Identify which cell holds the provided text, then report its (X, Y) central coordinate. 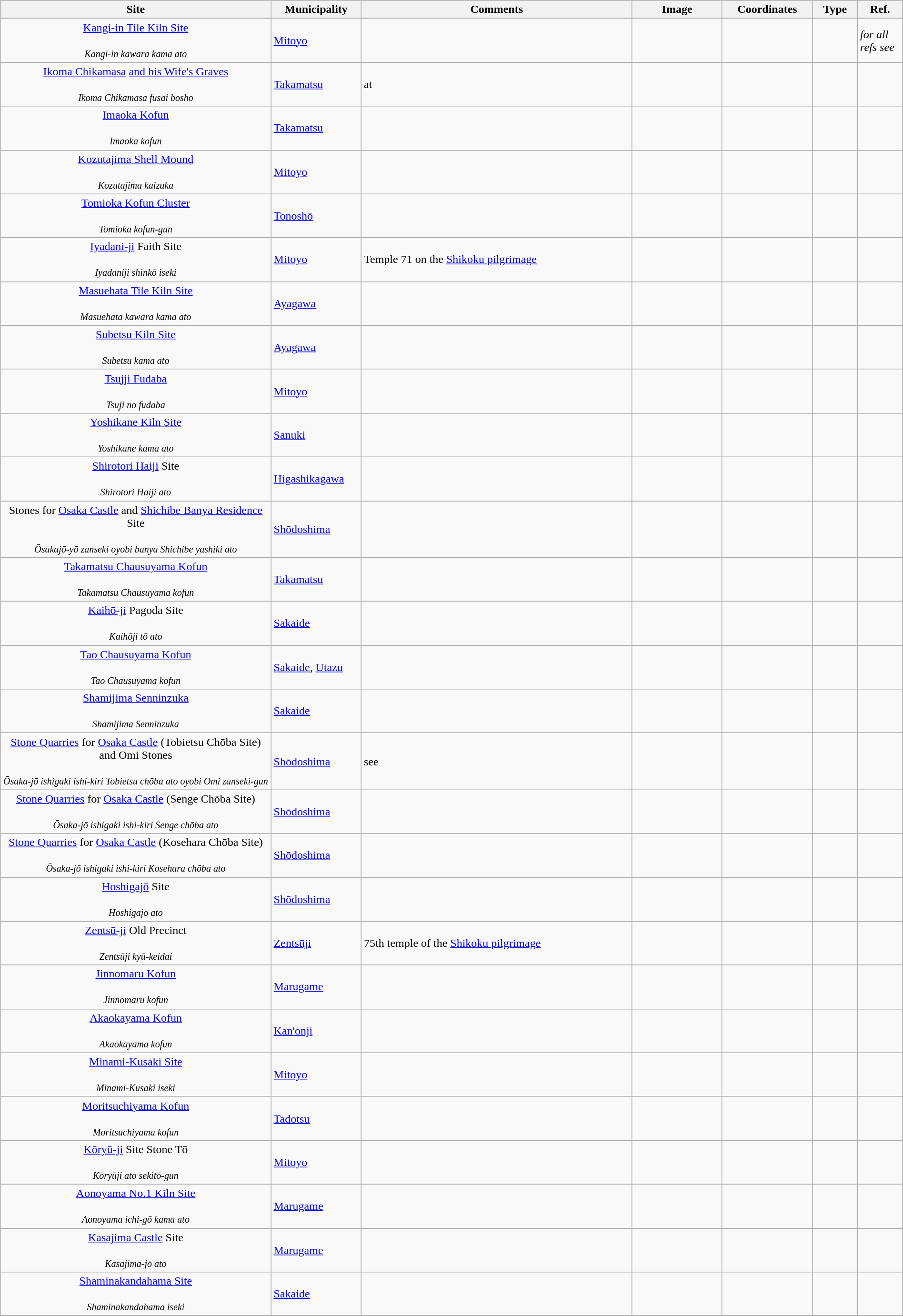
Akaokayama KofunAkaokayama kofun (136, 1031)
Tadotsu (316, 1118)
Kan'onji (316, 1031)
75th temple of the Shikoku pilgrimage (497, 943)
Zentsū-ji Old PrecinctZentsūji kyū-keidai (136, 943)
Sakaide, Utazu (316, 667)
Takamatsu Chausuyama KofunTakamatsu Chausuyama kofun (136, 580)
Kaihō-ji Pagoda SiteKaihōji tō ato (136, 623)
Image (677, 10)
Coordinates (767, 10)
Kōryū-ji Site Stone TōKōryūji ato sekitō-gun (136, 1162)
Jinnomaru KofunJinnomaru kofun (136, 987)
Higashikagawa (316, 479)
Stone Quarries for Osaka Castle (Tobietsu Chōba Site) and Omi StonesŌsaka-jō ishigaki ishi-kiri Tobietsu chōba ato oyobi Omi zanseki-gun (136, 761)
Shamijima SenninzukaShamijima Senninzuka (136, 711)
Masuehata Tile Kiln SiteMasuehata kawara kama ato (136, 303)
Comments (497, 10)
Imaoka KofunImaoka kofun (136, 128)
Shirotori Haiji SiteShirotori Haiji ato (136, 479)
Stone Quarries for Osaka Castle (Kosehara Chōba Site)Ōsaka-jō ishigaki ishi-kiri Kosehara chōba ato (136, 855)
Moritsuchiyama KofunMoritsuchiyama kofun (136, 1118)
Yoshikane Kiln SiteYoshikane kama ato (136, 435)
Kozutajima Shell MoundKozutajima kaizuka (136, 172)
Municipality (316, 10)
Zentsūji (316, 943)
Tsujji FudabaTsuji no fudaba (136, 391)
Stones for Osaka Castle and Shichibe Banya Residence SiteŌsakajō-yō zanseki oyobi banya Shichibe yashiki ato (136, 530)
at (497, 84)
Subetsu Kiln SiteSubetsu kama ato (136, 347)
Aonoyama No.1 Kiln SiteAonoyama ichi-gō kama ato (136, 1206)
Kangi-in Tile Kiln SiteKangi-in kawara kama ato (136, 40)
Stone Quarries for Osaka Castle (Senge Chōba Site)Ōsaka-jō ishigaki ishi-kiri Senge chōba ato (136, 812)
Tomioka Kofun ClusterTomioka kofun-gun (136, 216)
Tao Chausuyama KofunTao Chausuyama kofun (136, 667)
Kasajima Castle SiteKasajima-jō ato (136, 1250)
Temple 71 on the Shikoku pilgrimage (497, 260)
Sanuki (316, 435)
Shaminakandahama SiteShaminakandahama iseki (136, 1294)
Type (835, 10)
Site (136, 10)
Iyadani-ji Faith SiteIyadaniji shinkō iseki (136, 260)
see (497, 761)
Tonoshō (316, 216)
Minami-Kusaki SiteMinami-Kusaki iseki (136, 1075)
Ikoma Chikamasa and his Wife's GravesIkoma Chikamasa fusai bosho (136, 84)
Hoshigajō SiteHoshigajō ato (136, 899)
Ref. (880, 10)
for all refs see (880, 40)
